Capture the cell that displays the provided text and extract its (x, y) central coordinate. 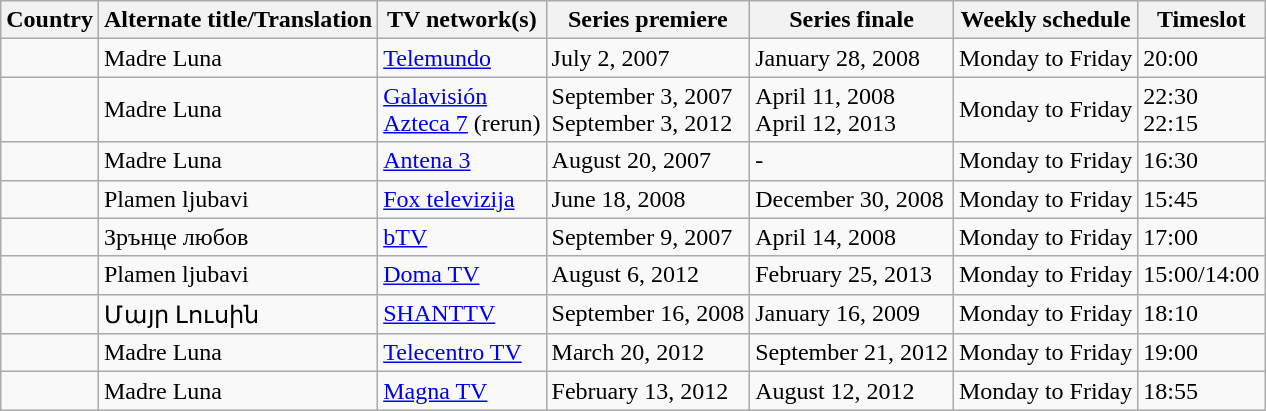
September 16, 2008 (648, 314)
Timeslot (1202, 20)
GalavisiónAzteca 7 (rerun) (462, 110)
March 20, 2012 (648, 353)
20:00 (1202, 58)
TV network(s) (462, 20)
August 6, 2012 (648, 275)
22:3022:15 (1202, 110)
June 18, 2008 (648, 199)
bTV (462, 237)
- (852, 161)
Series premiere (648, 20)
Մայր Լուսին (238, 314)
September 9, 2007 (648, 237)
August 12, 2012 (852, 391)
February 13, 2012 (648, 391)
Doma TV (462, 275)
18:10 (1202, 314)
December 30, 2008 (852, 199)
SHANTTV (462, 314)
Country (50, 20)
16:30 (1202, 161)
January 28, 2008 (852, 58)
Magna TV (462, 391)
August 20, 2007 (648, 161)
January 16, 2009 (852, 314)
19:00 (1202, 353)
Alternate title/Translation (238, 20)
April 14, 2008 (852, 237)
Fox televizija (462, 199)
Series finale (852, 20)
Зрънце любов (238, 237)
15:45 (1202, 199)
Weekly schedule (1045, 20)
15:00/14:00 (1202, 275)
Telemundo (462, 58)
17:00 (1202, 237)
July 2, 2007 (648, 58)
April 11, 2008April 12, 2013 (852, 110)
18:55 (1202, 391)
September 21, 2012 (852, 353)
Antena 3 (462, 161)
February 25, 2013 (852, 275)
September 3, 2007September 3, 2012 (648, 110)
Telecentro TV (462, 353)
